Return the [X, Y] coordinate for the center point of the cell that contains the specified text.  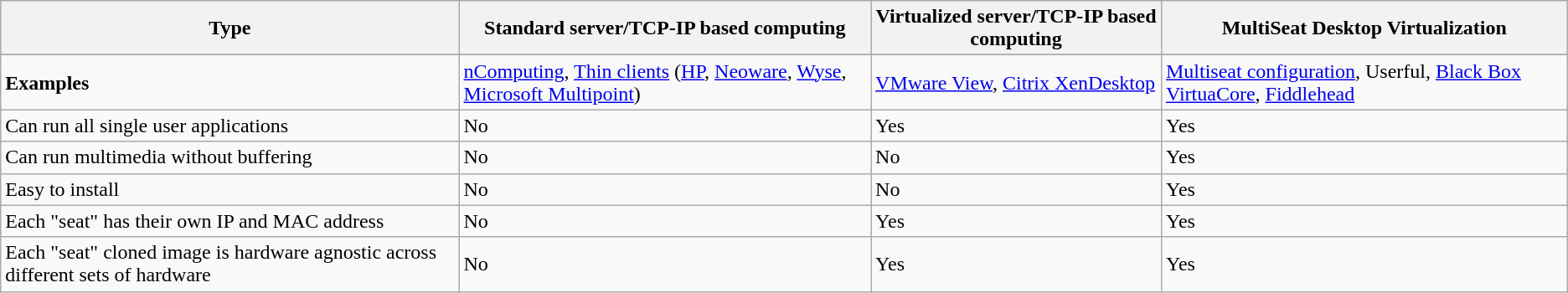
Standard server/TCP-IP based computing [665, 28]
Virtualized server/TCP-IP based computing [1017, 28]
VMware View, Citrix XenDesktop [1017, 82]
Each "seat" has their own IP and MAC address [230, 221]
Easy to install [230, 189]
Can run all single user applications [230, 126]
nComputing, Thin clients (HP, Neoware, Wyse, Microsoft Multipoint) [665, 82]
Examples [230, 82]
Type [230, 28]
MultiSeat Desktop Virtualization [1364, 28]
Each "seat" cloned image is hardware agnostic across different sets of hardware [230, 265]
Can run multimedia without buffering [230, 157]
Multiseat configuration, Userful, Black Box VirtuaCore, Fiddlehead [1364, 82]
